From the cell containing the given text, extract its center point as [X, Y] coordinate. 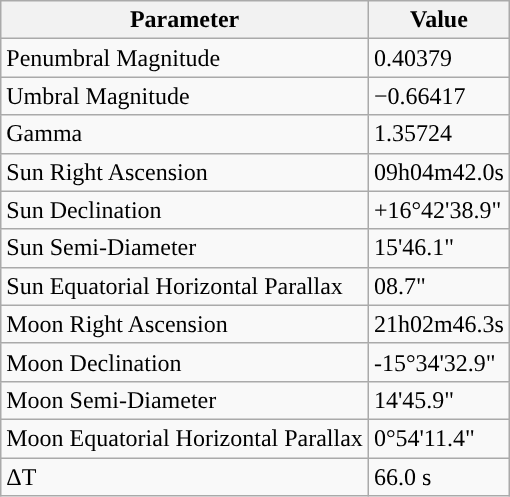
08.7" [438, 286]
-15°34'32.9" [438, 362]
66.0 s [438, 477]
14'45.9" [438, 400]
0.40379 [438, 58]
Sun Right Ascension [185, 172]
−0.66417 [438, 96]
+16°42'38.9" [438, 210]
ΔT [185, 477]
Sun Semi-Diameter [185, 248]
Moon Equatorial Horizontal Parallax [185, 438]
15'46.1" [438, 248]
Moon Declination [185, 362]
21h02m46.3s [438, 324]
0°54'11.4" [438, 438]
Sun Equatorial Horizontal Parallax [185, 286]
Penumbral Magnitude [185, 58]
Moon Semi-Diameter [185, 400]
Sun Declination [185, 210]
Gamma [185, 134]
09h04m42.0s [438, 172]
Value [438, 20]
Umbral Magnitude [185, 96]
Moon Right Ascension [185, 324]
1.35724 [438, 134]
Parameter [185, 20]
